Locate the cell with the specified text and output its [X, Y] center coordinate. 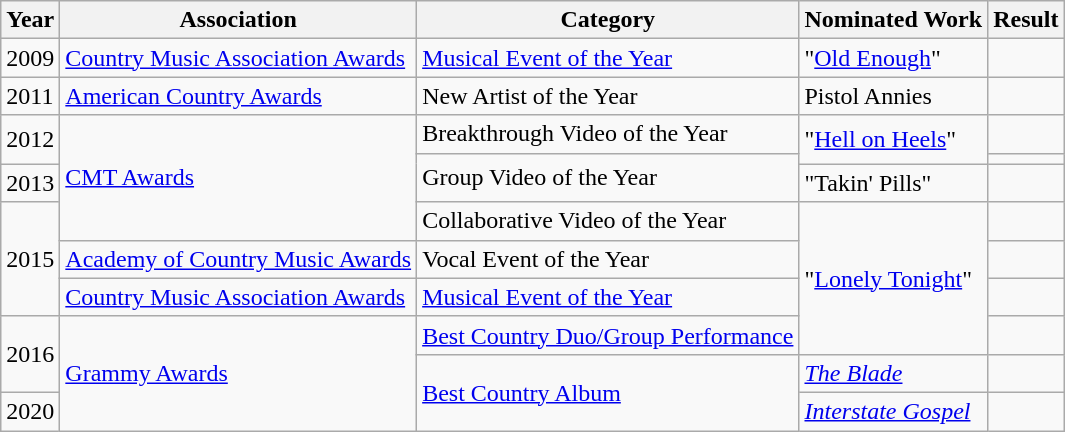
2015 [30, 259]
Nominated Work [894, 20]
Category [608, 20]
Interstate Gospel [894, 411]
"Lonely Tonight" [894, 278]
American Country Awards [238, 96]
2011 [30, 96]
Grammy Awards [238, 373]
2016 [30, 354]
The Blade [894, 373]
CMT Awards [238, 178]
2012 [30, 140]
2009 [30, 58]
Vocal Event of the Year [608, 259]
Year [30, 20]
Academy of Country Music Awards [238, 259]
Association [238, 20]
2020 [30, 411]
Breakthrough Video of the Year [608, 134]
Best Country Album [608, 392]
Group Video of the Year [608, 178]
"Takin' Pills" [894, 183]
New Artist of the Year [608, 96]
Result [1026, 20]
Best Country Duo/Group Performance [608, 335]
Collaborative Video of the Year [608, 221]
2013 [30, 183]
"Old Enough" [894, 58]
Pistol Annies [894, 96]
"Hell on Heels" [894, 140]
